Search for the cell housing the specified text and yield its (X, Y) center coordinate. 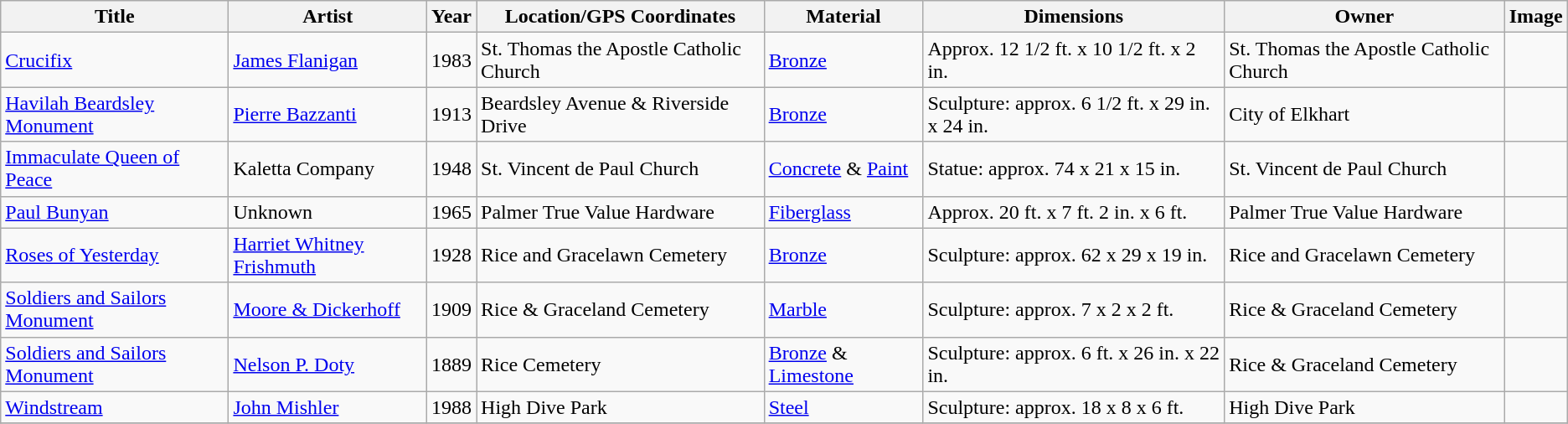
1889 (452, 364)
1909 (452, 310)
Steel (843, 407)
Location/GPS Coordinates (621, 17)
Crucifix (115, 60)
Year (452, 17)
Nelson P. Doty (328, 364)
Image (1536, 17)
Unknown (328, 212)
Marble (843, 310)
Kaletta Company (328, 169)
Owner (1364, 17)
Statue: approx. 74 x 21 x 15 in. (1074, 169)
Sculpture: approx. 6 1/2 ft. x 29 in. x 24 in. (1074, 114)
Fiberglass (843, 212)
Immaculate Queen of Peace (115, 169)
Windstream (115, 407)
Artist (328, 17)
1983 (452, 60)
Concrete & Paint (843, 169)
Roses of Yesterday (115, 255)
Beardsley Avenue & Riverside Drive (621, 114)
Rice Cemetery (621, 364)
City of Elkhart (1364, 114)
Havilah Beardsley Monument (115, 114)
Sculpture: approx. 62 x 29 x 19 in. (1074, 255)
Pierre Bazzanti (328, 114)
Bronze & Limestone (843, 364)
Approx. 20 ft. x 7 ft. 2 in. x 6 ft. (1074, 212)
Title (115, 17)
1913 (452, 114)
1948 (452, 169)
John Mishler (328, 407)
1988 (452, 407)
Approx. 12 1/2 ft. x 10 1/2 ft. x 2 in. (1074, 60)
Sculpture: approx. 6 ft. x 26 in. x 22 in. (1074, 364)
Sculpture: approx. 7 x 2 x 2 ft. (1074, 310)
Sculpture: approx. 18 x 8 x 6 ft. (1074, 407)
Harriet Whitney Frishmuth (328, 255)
Dimensions (1074, 17)
1928 (452, 255)
1965 (452, 212)
Paul Bunyan (115, 212)
Material (843, 17)
Moore & Dickerhoff (328, 310)
James Flanigan (328, 60)
